Return the (x, y) coordinate for the center point of the cell that contains the specified text.  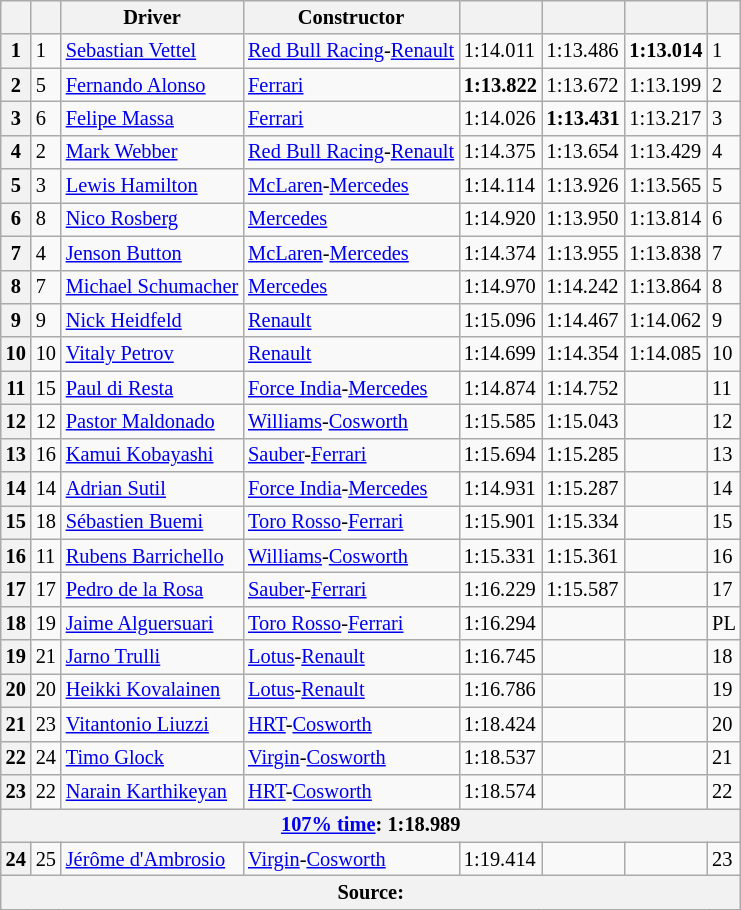
1:14.242 (584, 287)
1:15.287 (584, 489)
1:14.026 (500, 118)
1:15.694 (500, 455)
1:13.014 (666, 51)
Heikki Kovalainen (152, 690)
1:14.085 (666, 354)
1:15.585 (500, 421)
1:13.431 (584, 118)
25 (46, 859)
107% time: 1:18.989 (371, 825)
1:14.374 (500, 253)
PL (724, 623)
1:14.752 (584, 388)
1:14.062 (666, 320)
1:13.672 (584, 85)
1:16.294 (500, 623)
Timo Glock (152, 758)
Jaime Alguersuari (152, 623)
Nico Rosberg (152, 219)
Nick Heidfeld (152, 320)
1:14.467 (584, 320)
1:13.486 (584, 51)
1:15.901 (500, 522)
Vitantonio Liuzzi (152, 724)
Constructor (351, 17)
1:14.354 (584, 354)
Paul di Resta (152, 388)
1:13.926 (584, 186)
1:15.331 (500, 556)
1:15.334 (584, 522)
1:16.786 (500, 690)
Driver (152, 17)
Kamui Kobayashi (152, 455)
Jérôme d'Ambrosio (152, 859)
1:14.920 (500, 219)
Felipe Massa (152, 118)
1:14.970 (500, 287)
Michael Schumacher (152, 287)
1:13.822 (500, 85)
Fernando Alonso (152, 85)
1:13.217 (666, 118)
Vitaly Petrov (152, 354)
1:14.114 (500, 186)
1:18.537 (500, 758)
Adrian Sutil (152, 489)
Jarno Trulli (152, 657)
1:15.361 (584, 556)
1:13.955 (584, 253)
Narain Karthikeyan (152, 791)
1:14.931 (500, 489)
1:13.814 (666, 219)
1:19.414 (500, 859)
1:15.587 (584, 589)
Mark Webber (152, 152)
Jenson Button (152, 253)
Sebastian Vettel (152, 51)
Rubens Barrichello (152, 556)
Pedro de la Rosa (152, 589)
1:16.229 (500, 589)
1:15.285 (584, 455)
1:15.096 (500, 320)
Sébastien Buemi (152, 522)
Lewis Hamilton (152, 186)
1:13.838 (666, 253)
1:13.429 (666, 152)
1:13.950 (584, 219)
1:13.864 (666, 287)
1:16.745 (500, 657)
1:15.043 (584, 421)
1:13.654 (584, 152)
1:14.011 (500, 51)
1:14.699 (500, 354)
1:13.199 (666, 85)
1:13.565 (666, 186)
1:18.574 (500, 791)
1:14.874 (500, 388)
Pastor Maldonado (152, 421)
Source: (371, 892)
1:14.375 (500, 152)
1:18.424 (500, 724)
